From the cell containing the given text, extract its center point as (X, Y) coordinate. 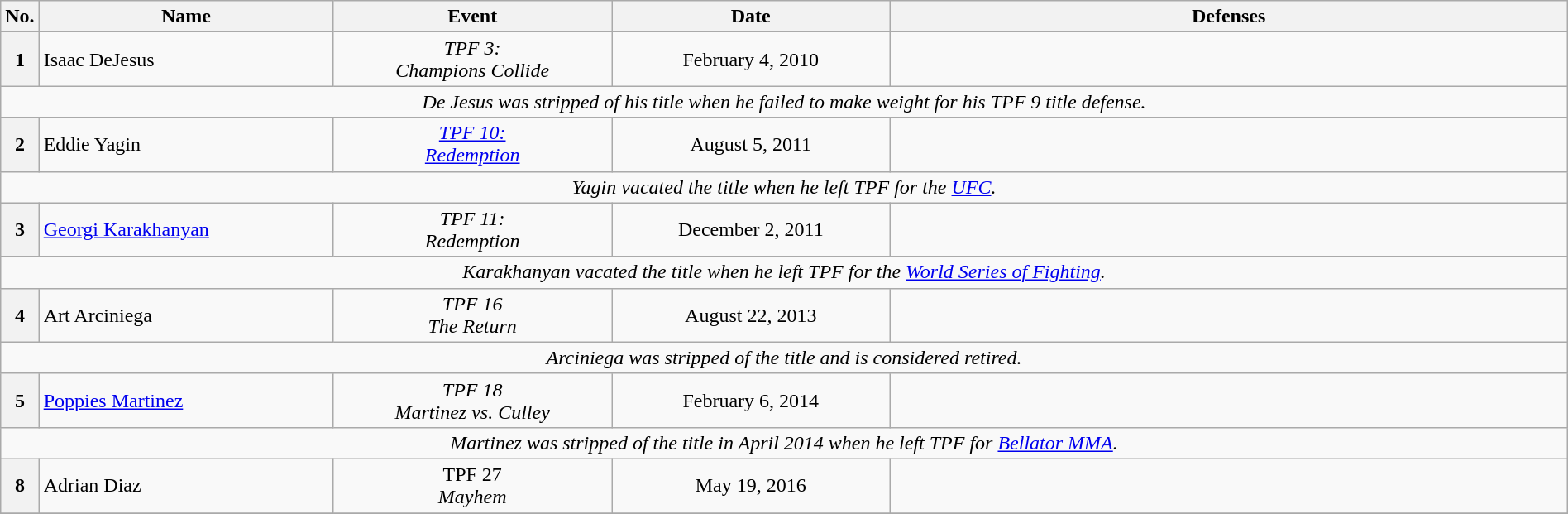
Adrian Diaz (186, 485)
Event (473, 17)
8 (20, 485)
TPF 18Martinez vs. Culley (473, 401)
TPF 3:Champions Collide (473, 60)
May 19, 2016 (751, 485)
Defenses (1229, 17)
Name (186, 17)
December 2, 2011 (751, 230)
Art Arciniega (186, 315)
Poppies Martinez (186, 401)
4 (20, 315)
TPF 27Mayhem (473, 485)
De Jesus was stripped of his title when he failed to make weight for his TPF 9 title defense. (784, 102)
Arciniega was stripped of the title and is considered retired. (784, 358)
5 (20, 401)
TPF 16The Return (473, 315)
Eddie Yagin (186, 144)
TPF 10:Redemption (473, 144)
No. (20, 17)
Yagin vacated the title when he left TPF for the UFC. (784, 187)
February 4, 2010 (751, 60)
Karakhanyan vacated the title when he left TPF for the World Series of Fighting. (784, 272)
Georgi Karakhanyan (186, 230)
1 (20, 60)
TPF 11:Redemption (473, 230)
August 5, 2011 (751, 144)
February 6, 2014 (751, 401)
2 (20, 144)
Date (751, 17)
August 22, 2013 (751, 315)
Isaac DeJesus (186, 60)
3 (20, 230)
Martinez was stripped of the title in April 2014 when he left TPF for Bellator MMA. (784, 443)
